Provide the (X, Y) coordinate of the cell's center where the given text is located.  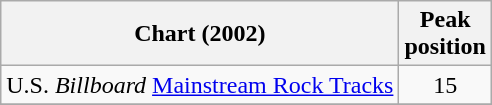
Chart (2002) (200, 34)
Peak position (445, 34)
U.S. Billboard Mainstream Rock Tracks (200, 85)
15 (445, 85)
